Return (X, Y) of the center of cell containing provided text 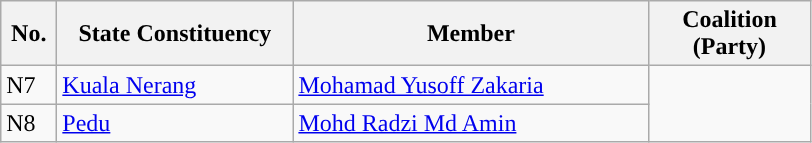
Pedu (175, 123)
N7 (29, 85)
Member (471, 34)
N8 (29, 123)
Coalition (Party) (730, 34)
No. (29, 34)
Mohamad Yusoff Zakaria (471, 85)
Mohd Radzi Md Amin (471, 123)
State Constituency (175, 34)
Kuala Nerang (175, 85)
